Scan for the cell matching the given text and deliver its [X, Y] coordinate at center. 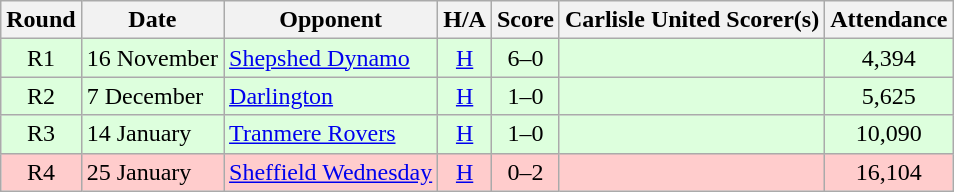
R4 [41, 172]
Date [152, 20]
Attendance [889, 20]
0–2 [525, 172]
6–0 [525, 58]
4,394 [889, 58]
5,625 [889, 96]
R3 [41, 134]
Shepshed Dynamo [331, 58]
16,104 [889, 172]
Tranmere Rovers [331, 134]
Round [41, 20]
R1 [41, 58]
H/A [465, 20]
Score [525, 20]
R2 [41, 96]
Darlington [331, 96]
7 December [152, 96]
16 November [152, 58]
Sheffield Wednesday [331, 172]
Carlisle United Scorer(s) [692, 20]
25 January [152, 172]
10,090 [889, 134]
14 January [152, 134]
Opponent [331, 20]
